Return [X, Y] of the center of cell containing provided text 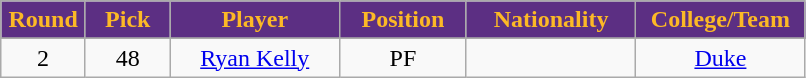
Pick [128, 20]
Position [402, 20]
Nationality [550, 20]
College/Team [720, 20]
Ryan Kelly [254, 58]
2 [44, 58]
Round [44, 20]
PF [402, 58]
Duke [720, 58]
48 [128, 58]
Player [254, 20]
